Detect which cell encompasses the target text, then output its (x, y) center coordinate. 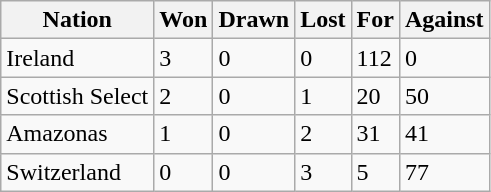
41 (444, 134)
Amazonas (78, 134)
Ireland (78, 58)
Nation (78, 20)
Switzerland (78, 172)
112 (375, 58)
31 (375, 134)
Lost (323, 20)
Won (184, 20)
For (375, 20)
Scottish Select (78, 96)
5 (375, 172)
Against (444, 20)
50 (444, 96)
77 (444, 172)
20 (375, 96)
Drawn (254, 20)
